Return [X, Y] of the center of cell containing provided text 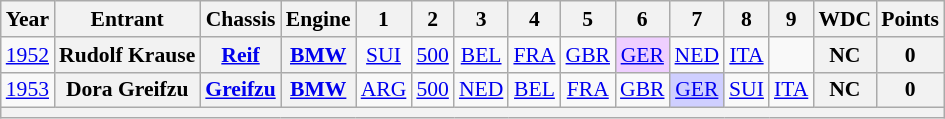
Greifzu [240, 90]
Year [28, 19]
7 [697, 19]
8 [746, 19]
5 [588, 19]
Reif [240, 55]
1953 [28, 90]
1 [384, 19]
4 [534, 19]
Points [910, 19]
Rudolf Krause [127, 55]
2 [432, 19]
WDC [844, 19]
Engine [318, 19]
1952 [28, 55]
ARG [384, 90]
9 [791, 19]
Entrant [127, 19]
Chassis [240, 19]
Dora Greifzu [127, 90]
6 [642, 19]
3 [481, 19]
